Scan for the cell matching the given text and deliver its [X, Y] coordinate at center. 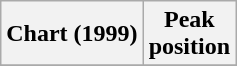
Peakposition [189, 34]
Chart (1999) [72, 34]
